Pinpoint the cell where the given text exists, returning its (X, Y) midpoint coordinate. 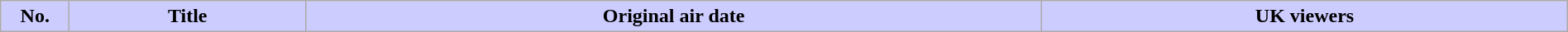
UK viewers (1305, 16)
No. (35, 16)
Original air date (674, 16)
Title (188, 16)
